Determine the (x, y) coordinate at the center of the cell enclosing the given text.  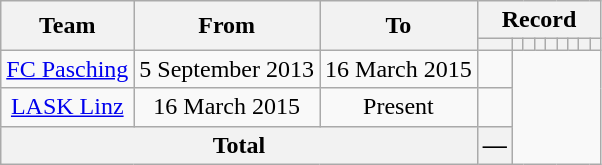
5 September 2013 (227, 69)
Total (239, 145)
From (227, 26)
To (399, 26)
Record (539, 20)
— (494, 145)
LASK Linz (68, 107)
FC Pasching (68, 69)
Team (68, 26)
Present (399, 107)
